Return the [x, y] coordinate for the center point of the cell that contains the specified text.  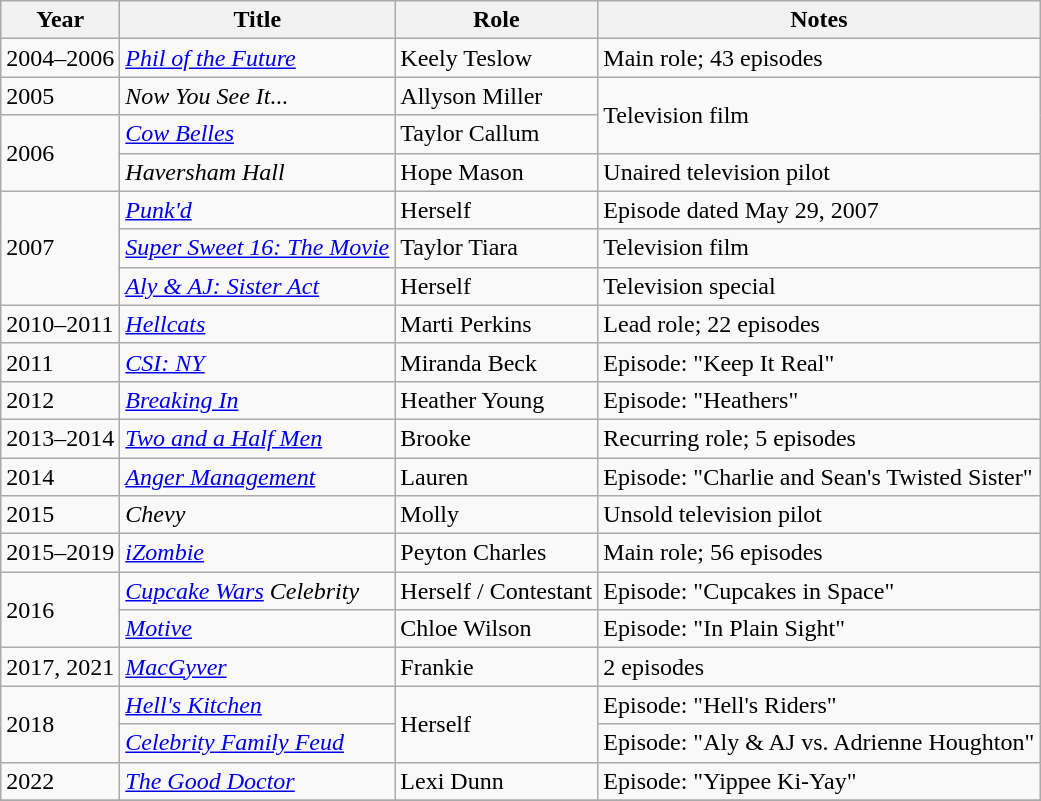
Taylor Tiara [496, 248]
Hellcats [258, 324]
2015 [60, 515]
Super Sweet 16: The Movie [258, 248]
Miranda Beck [496, 362]
Chevy [258, 515]
Haversham Hall [258, 172]
2022 [60, 781]
Lead role; 22 episodes [819, 324]
Notes [819, 20]
Celebrity Family Feud [258, 743]
Hell's Kitchen [258, 705]
iZombie [258, 553]
Main role; 43 episodes [819, 58]
Cupcake Wars Celebrity [258, 591]
Two and a Half Men [258, 438]
2012 [60, 400]
2018 [60, 724]
Episode: "Hell's Riders" [819, 705]
Lauren [496, 477]
Now You See It... [258, 96]
MacGyver [258, 667]
Recurring role; 5 episodes [819, 438]
Title [258, 20]
Keely Teslow [496, 58]
Television special [819, 286]
Heather Young [496, 400]
Taylor Callum [496, 134]
Episode: "Heathers" [819, 400]
2 episodes [819, 667]
Main role; 56 episodes [819, 553]
Episode: "Keep It Real" [819, 362]
Hope Mason [496, 172]
Episode: "Cupcakes in Space" [819, 591]
Unaired television pilot [819, 172]
Anger Management [258, 477]
Molly [496, 515]
2011 [60, 362]
Unsold television pilot [819, 515]
Aly & AJ: Sister Act [258, 286]
Herself / Contestant [496, 591]
Episode: "In Plain Sight" [819, 629]
2006 [60, 153]
Breaking In [258, 400]
2007 [60, 248]
2017, 2021 [60, 667]
2010–2011 [60, 324]
Role [496, 20]
Marti Perkins [496, 324]
Motive [258, 629]
The Good Doctor [258, 781]
Cow Belles [258, 134]
Episode dated May 29, 2007 [819, 210]
Allyson Miller [496, 96]
2016 [60, 610]
Brooke [496, 438]
Lexi Dunn [496, 781]
2014 [60, 477]
2004–2006 [60, 58]
Year [60, 20]
Frankie [496, 667]
Punk'd [258, 210]
2015–2019 [60, 553]
2013–2014 [60, 438]
2005 [60, 96]
Episode: "Charlie and Sean's Twisted Sister" [819, 477]
Episode: "Yippee Ki-Yay" [819, 781]
Phil of the Future [258, 58]
Chloe Wilson [496, 629]
Peyton Charles [496, 553]
Episode: "Aly & AJ vs. Adrienne Houghton" [819, 743]
CSI: NY [258, 362]
